Provide the (X, Y) coordinate of the cell's center where the given text is located.  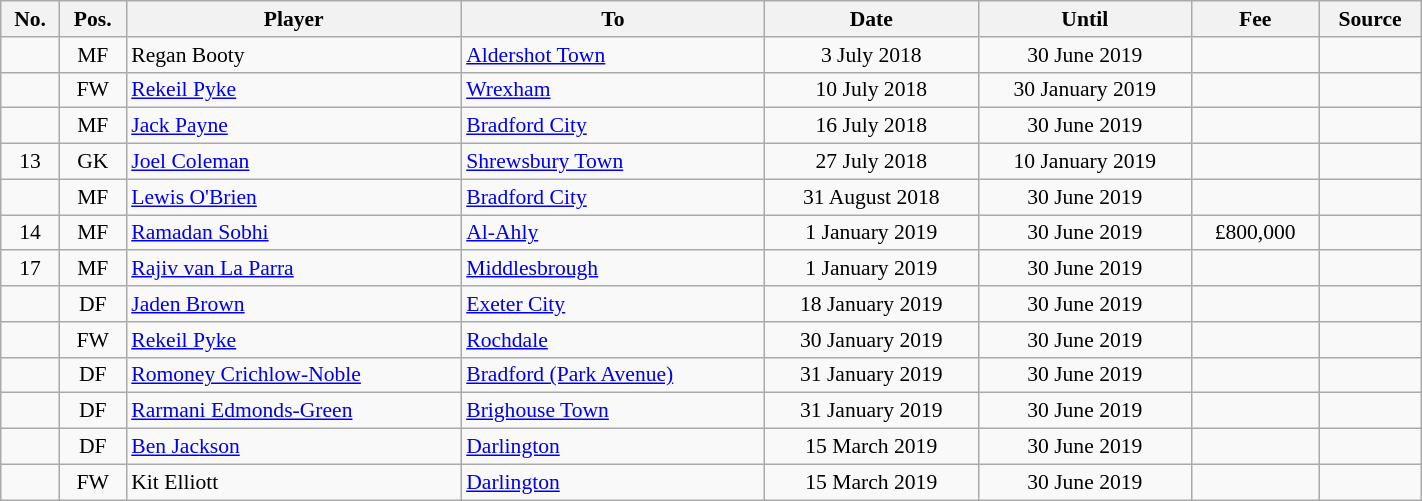
Ben Jackson (294, 447)
£800,000 (1256, 233)
18 January 2019 (872, 304)
Shrewsbury Town (612, 162)
Jaden Brown (294, 304)
Romoney Crichlow-Noble (294, 375)
17 (30, 269)
16 July 2018 (872, 126)
Rarmani Edmonds-Green (294, 411)
Until (1084, 19)
Al-Ahly (612, 233)
Bradford (Park Avenue) (612, 375)
13 (30, 162)
Jack Payne (294, 126)
Joel Coleman (294, 162)
Lewis O'Brien (294, 197)
No. (30, 19)
Pos. (92, 19)
Fee (1256, 19)
Exeter City (612, 304)
10 July 2018 (872, 90)
Middlesbrough (612, 269)
To (612, 19)
Player (294, 19)
Ramadan Sobhi (294, 233)
Brighouse Town (612, 411)
Aldershot Town (612, 55)
Rajiv van La Parra (294, 269)
Date (872, 19)
Source (1370, 19)
10 January 2019 (1084, 162)
27 July 2018 (872, 162)
Regan Booty (294, 55)
Rochdale (612, 340)
14 (30, 233)
31 August 2018 (872, 197)
GK (92, 162)
3 July 2018 (872, 55)
Wrexham (612, 90)
Kit Elliott (294, 482)
